Scan for the cell matching the given text and deliver its [X, Y] coordinate at center. 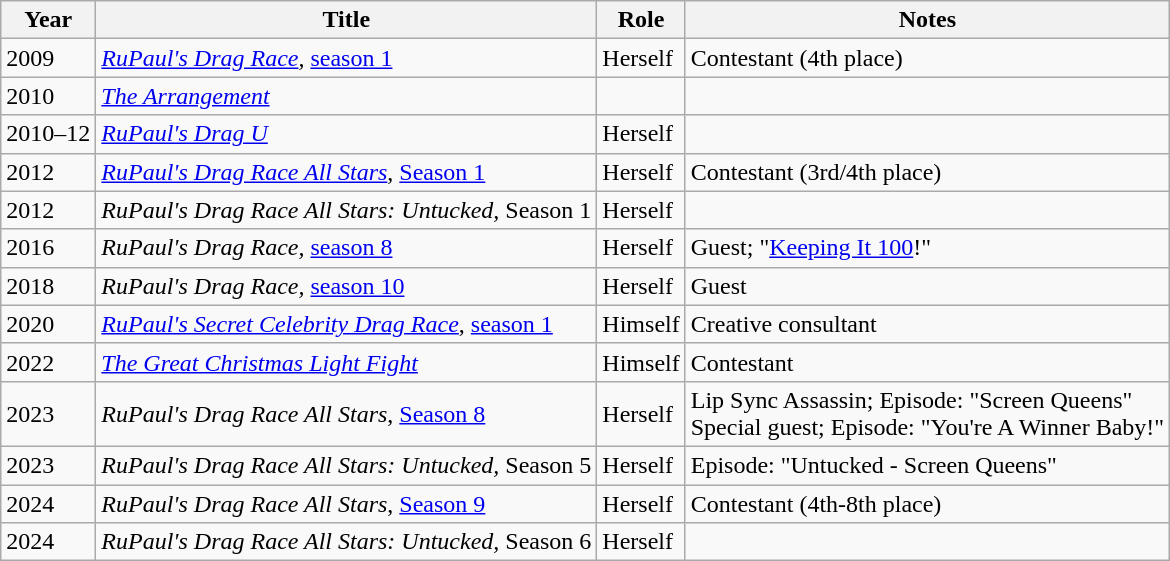
RuPaul's Drag Race, season 10 [346, 286]
Creative consultant [927, 324]
RuPaul's Drag Race All Stars, Season 9 [346, 503]
RuPaul's Drag Race All Stars, Season 1 [346, 172]
Guest [927, 286]
Contestant (4th-8th place) [927, 503]
Contestant [927, 362]
Episode: "Untucked - Screen Queens" [927, 465]
2009 [48, 58]
RuPaul's Drag Race, season 1 [346, 58]
Lip Sync Assassin; Episode: "Screen Queens"Special guest; Episode: "You're A Winner Baby!" [927, 414]
Notes [927, 20]
Contestant (3rd/4th place) [927, 172]
Role [641, 20]
RuPaul's Drag Race, season 8 [346, 248]
Guest; "Keeping It 100!" [927, 248]
RuPaul's Drag Race All Stars: Untucked, Season 5 [346, 465]
RuPaul's Drag Race All Stars: Untucked, Season 6 [346, 542]
2010 [48, 96]
2020 [48, 324]
Contestant (4th place) [927, 58]
2022 [48, 362]
RuPaul's Secret Celebrity Drag Race, season 1 [346, 324]
The Great Christmas Light Fight [346, 362]
2016 [48, 248]
RuPaul's Drag Race All Stars, Season 8 [346, 414]
The Arrangement [346, 96]
Title [346, 20]
2018 [48, 286]
RuPaul's Drag U [346, 134]
2010–12 [48, 134]
RuPaul's Drag Race All Stars: Untucked, Season 1 [346, 210]
Year [48, 20]
